Determine the [x, y] coordinate at the center of the cell enclosing the given text.  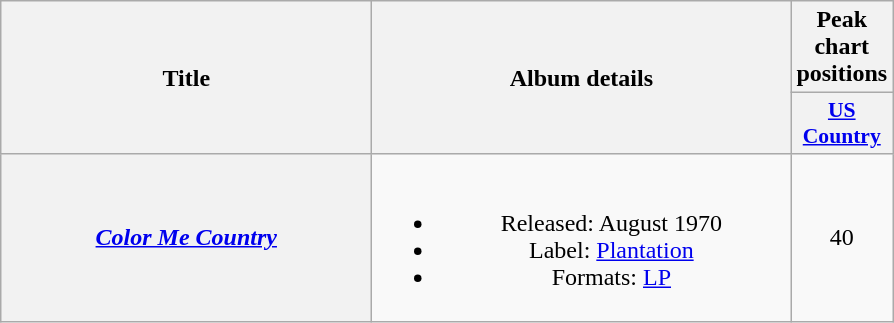
Released: August 1970Label: PlantationFormats: LP [582, 238]
Album details [582, 78]
Peakchartpositions [842, 47]
40 [842, 238]
USCountry [842, 124]
Title [186, 78]
Color Me Country [186, 238]
